Return (X, Y) of the center of cell containing provided text 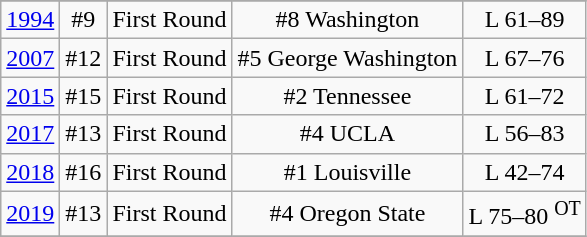
2018 (30, 172)
L 42–74 (525, 172)
2019 (30, 214)
1994 (30, 20)
L 67–76 (525, 58)
L 61–89 (525, 20)
2007 (30, 58)
#2 Tennessee (348, 96)
#1 Louisville (348, 172)
#12 (84, 58)
#15 (84, 96)
#4 UCLA (348, 134)
2015 (30, 96)
L 61–72 (525, 96)
#9 (84, 20)
2017 (30, 134)
L 56–83 (525, 134)
#4 Oregon State (348, 214)
L 75–80 OT (525, 214)
#5 George Washington (348, 58)
#16 (84, 172)
#8 Washington (348, 20)
